Scan for the cell matching the given text and deliver its [x, y] coordinate at center. 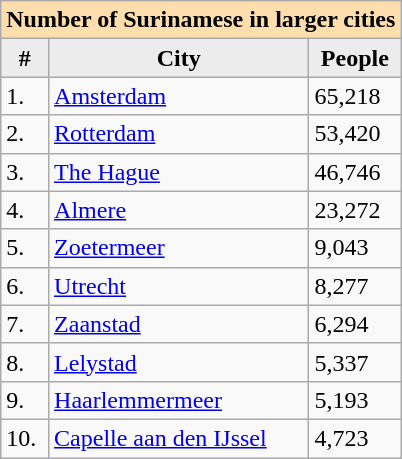
53,420 [355, 134]
6,294 [355, 324]
9,043 [355, 248]
Zoetermeer [179, 248]
10. [25, 438]
3. [25, 172]
Amsterdam [179, 96]
9. [25, 400]
Almere [179, 210]
Capelle aan den IJssel [179, 438]
46,746 [355, 172]
65,218 [355, 96]
Lelystad [179, 362]
4,723 [355, 438]
8,277 [355, 286]
Number of Surinamese in larger cities [201, 20]
5,193 [355, 400]
# [25, 58]
5. [25, 248]
6. [25, 286]
23,272 [355, 210]
7. [25, 324]
4. [25, 210]
2. [25, 134]
The Hague [179, 172]
8. [25, 362]
Utrecht [179, 286]
People [355, 58]
1. [25, 96]
Rotterdam [179, 134]
Zaanstad [179, 324]
City [179, 58]
5,337 [355, 362]
Haarlemmermeer [179, 400]
